Determine the [X, Y] coordinate at the center of the cell enclosing the given text.  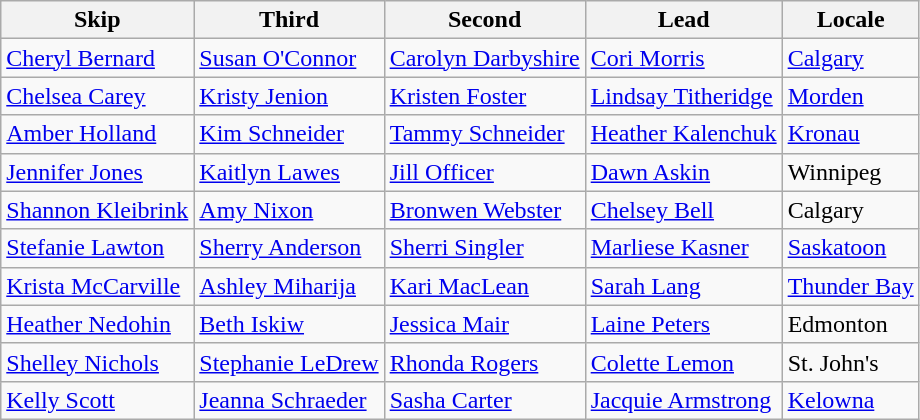
Sherri Singler [484, 248]
Sasha Carter [484, 400]
Winnipeg [850, 172]
Kelowna [850, 400]
Shannon Kleibrink [98, 210]
Susan O'Connor [289, 58]
Bronwen Webster [484, 210]
Jeanna Schraeder [289, 400]
Stefanie Lawton [98, 248]
Thunder Bay [850, 286]
Kristen Foster [484, 96]
Saskatoon [850, 248]
Jessica Mair [484, 324]
Chelsea Carey [98, 96]
Kim Schneider [289, 134]
Kristy Jenion [289, 96]
Amy Nixon [289, 210]
Shelley Nichols [98, 362]
Second [484, 20]
Morden [850, 96]
Sherry Anderson [289, 248]
Carolyn Darbyshire [484, 58]
Lead [684, 20]
Kelly Scott [98, 400]
Krista McCarville [98, 286]
Cori Morris [684, 58]
Amber Holland [98, 134]
Marliese Kasner [684, 248]
St. John's [850, 362]
Jennifer Jones [98, 172]
Colette Lemon [684, 362]
Heather Nedohin [98, 324]
Chelsey Bell [684, 210]
Third [289, 20]
Skip [98, 20]
Kaitlyn Lawes [289, 172]
Kari MacLean [484, 286]
Stephanie LeDrew [289, 362]
Cheryl Bernard [98, 58]
Lindsay Titheridge [684, 96]
Sarah Lang [684, 286]
Ashley Miharija [289, 286]
Heather Kalenchuk [684, 134]
Dawn Askin [684, 172]
Kronau [850, 134]
Jacquie Armstrong [684, 400]
Tammy Schneider [484, 134]
Edmonton [850, 324]
Laine Peters [684, 324]
Rhonda Rogers [484, 362]
Locale [850, 20]
Jill Officer [484, 172]
Beth Iskiw [289, 324]
